Determine the (X, Y) coordinate at the center of the cell enclosing the given text.  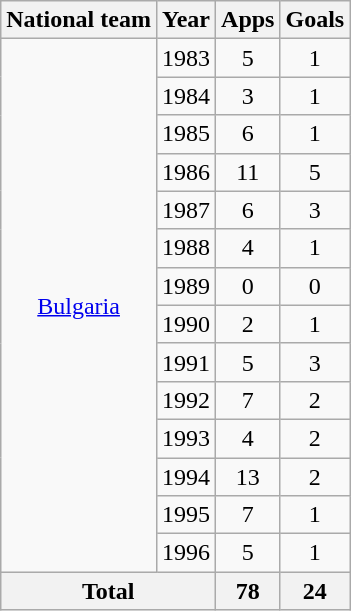
78 (248, 591)
1994 (186, 477)
1984 (186, 96)
1988 (186, 248)
1983 (186, 58)
1991 (186, 362)
1990 (186, 324)
Total (108, 591)
1987 (186, 210)
Bulgaria (79, 306)
1992 (186, 400)
1986 (186, 172)
Apps (248, 20)
Goals (315, 20)
13 (248, 477)
Year (186, 20)
11 (248, 172)
1996 (186, 553)
1985 (186, 134)
24 (315, 591)
1993 (186, 438)
1995 (186, 515)
National team (79, 20)
1989 (186, 286)
